From the cell containing the given text, extract its center point as (x, y) coordinate. 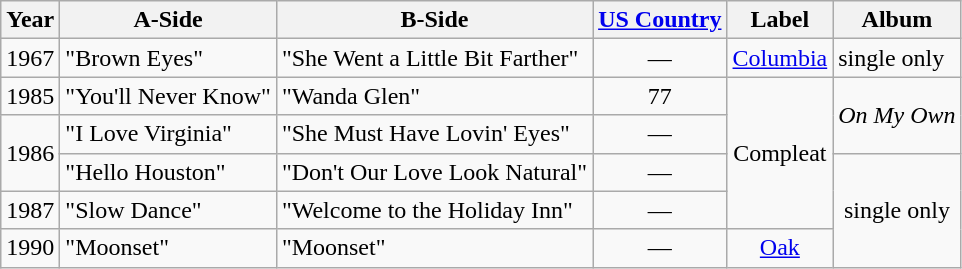
Compleat (780, 153)
1986 (30, 153)
"Hello Houston" (168, 172)
Oak (780, 248)
1967 (30, 58)
US Country (660, 20)
"Wanda Glen" (434, 96)
"I Love Virginia" (168, 134)
1987 (30, 210)
77 (660, 96)
1990 (30, 248)
B-Side (434, 20)
On My Own (897, 115)
"She Went a Little Bit Farther" (434, 58)
"Slow Dance" (168, 210)
Year (30, 20)
"You'll Never Know" (168, 96)
"Welcome to the Holiday Inn" (434, 210)
"Brown Eyes" (168, 58)
Album (897, 20)
"Don't Our Love Look Natural" (434, 172)
Columbia (780, 58)
A-Side (168, 20)
"She Must Have Lovin' Eyes" (434, 134)
Label (780, 20)
1985 (30, 96)
